From the cell containing the given text, extract its center point as [x, y] coordinate. 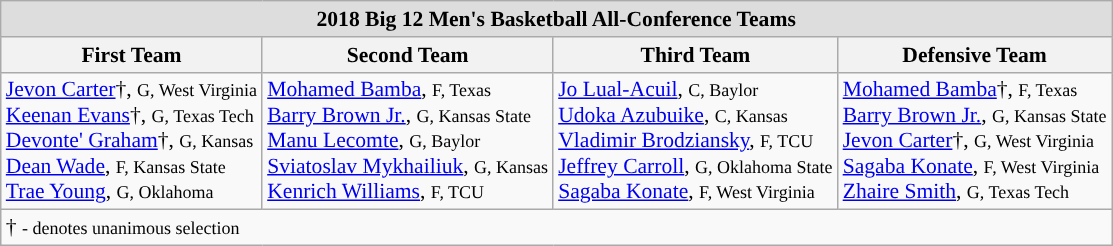
Mohamed Bamba, F, TexasBarry Brown Jr., G, Kansas StateManu Lecomte, G, BaylorSviatoslav Mykhailiuk, G, KansasKenrich Williams, F, TCU [408, 141]
Mohamed Bamba†, F, TexasBarry Brown Jr., G, Kansas StateJevon Carter†, G, West VirginiaSagaba Konate, F, West VirginiaZhaire Smith, G, Texas Tech [975, 141]
Defensive Team [975, 55]
Third Team [695, 55]
Jo Lual-Acuil, C, BaylorUdoka Azubuike, C, KansasVladimir Brodziansky, F, TCUJeffrey Carroll, G, Oklahoma StateSagaba Konate, F, West Virginia [695, 141]
First Team [132, 55]
† - denotes unanimous selection [556, 228]
Jevon Carter†, G, West VirginiaKeenan Evans†, G, Texas TechDevonte' Graham†, G, KansasDean Wade, F, Kansas StateTrae Young, G, Oklahoma [132, 141]
Second Team [408, 55]
2018 Big 12 Men's Basketball All-Conference Teams [556, 19]
